Pinpoint the cell where the given text exists, returning its [X, Y] midpoint coordinate. 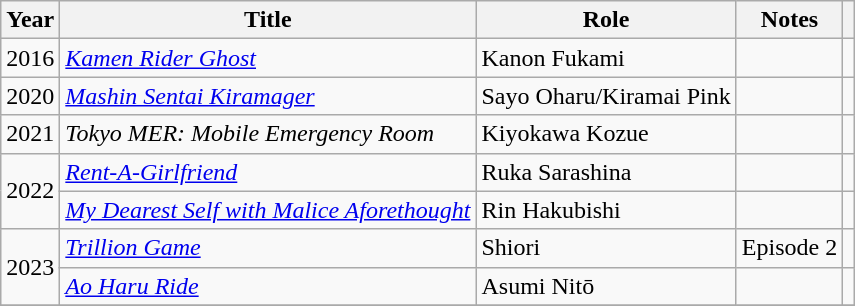
Rin Hakubishi [606, 210]
Role [606, 20]
2021 [30, 134]
Shiori [606, 248]
2023 [30, 267]
Kiyokawa Kozue [606, 134]
Notes [789, 20]
Mashin Sentai Kiramager [268, 96]
Year [30, 20]
Sayo Oharu/Kiramai Pink [606, 96]
Kamen Rider Ghost [268, 58]
Ruka Sarashina [606, 172]
2022 [30, 191]
Episode 2 [789, 248]
Rent-A-Girlfriend [268, 172]
Kanon Fukami [606, 58]
My Dearest Self with Malice Aforethought [268, 210]
2020 [30, 96]
Ao Haru Ride [268, 286]
Trillion Game [268, 248]
Tokyo MER: Mobile Emergency Room [268, 134]
2016 [30, 58]
Title [268, 20]
Asumi Nitō [606, 286]
